Scan for the cell matching the given text and deliver its [x, y] coordinate at center. 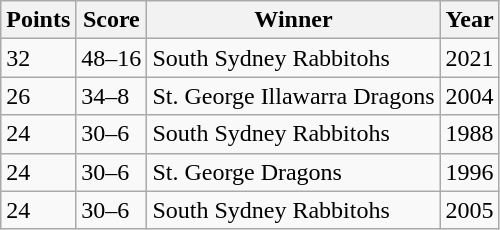
32 [38, 58]
Points [38, 20]
St. George Dragons [294, 172]
2005 [470, 210]
Score [112, 20]
Year [470, 20]
48–16 [112, 58]
1996 [470, 172]
St. George Illawarra Dragons [294, 96]
2021 [470, 58]
1988 [470, 134]
2004 [470, 96]
26 [38, 96]
Winner [294, 20]
34–8 [112, 96]
